Capture the cell that displays the provided text and extract its [X, Y] central coordinate. 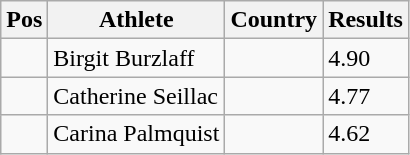
Athlete [136, 20]
Carina Palmquist [136, 134]
4.77 [366, 96]
Catherine Seillac [136, 96]
4.90 [366, 58]
Pos [24, 20]
Birgit Burzlaff [136, 58]
Country [274, 20]
Results [366, 20]
4.62 [366, 134]
